Provide the (X, Y) coordinate of the cell's center where the given text is located.  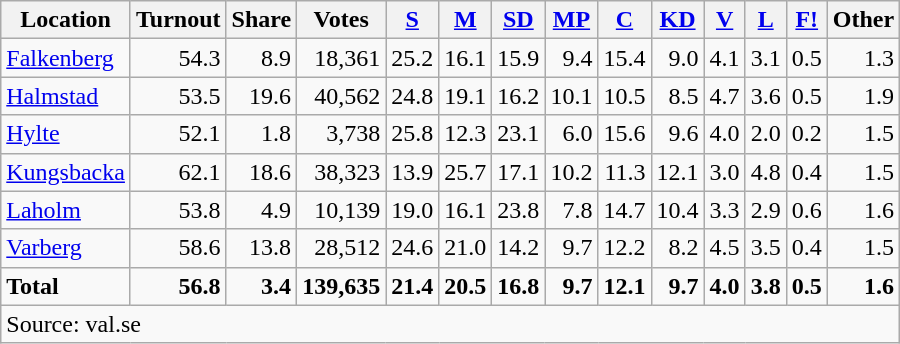
13.8 (262, 248)
0.2 (806, 134)
SD (518, 20)
21.0 (466, 248)
20.5 (466, 286)
15.4 (624, 58)
Kungsbacka (66, 172)
10.2 (572, 172)
17.1 (518, 172)
8.9 (262, 58)
15.9 (518, 58)
19.0 (412, 210)
1.8 (262, 134)
15.6 (624, 134)
53.5 (178, 96)
7.8 (572, 210)
4.7 (724, 96)
2.9 (766, 210)
Laholm (66, 210)
62.1 (178, 172)
4.9 (262, 210)
18,361 (342, 58)
2.0 (766, 134)
Location (66, 20)
0.6 (806, 210)
Other (863, 20)
KD (678, 20)
54.3 (178, 58)
M (466, 20)
Source: val.se (450, 324)
9.4 (572, 58)
Varberg (66, 248)
Votes (342, 20)
14.2 (518, 248)
10.4 (678, 210)
3.4 (262, 286)
3.8 (766, 286)
19.6 (262, 96)
25.8 (412, 134)
23.8 (518, 210)
53.8 (178, 210)
13.9 (412, 172)
21.4 (412, 286)
58.6 (178, 248)
38,323 (342, 172)
3,738 (342, 134)
4.5 (724, 248)
8.5 (678, 96)
12.3 (466, 134)
40,562 (342, 96)
Hylte (66, 134)
16.8 (518, 286)
L (766, 20)
12.2 (624, 248)
Total (66, 286)
52.1 (178, 134)
24.8 (412, 96)
9.6 (678, 134)
4.1 (724, 58)
MP (572, 20)
9.0 (678, 58)
Share (262, 20)
18.6 (262, 172)
F! (806, 20)
3.6 (766, 96)
Turnout (178, 20)
24.6 (412, 248)
25.2 (412, 58)
10.1 (572, 96)
25.7 (466, 172)
28,512 (342, 248)
Falkenberg (66, 58)
10.5 (624, 96)
3.3 (724, 210)
4.8 (766, 172)
Halmstad (66, 96)
3.1 (766, 58)
10,139 (342, 210)
23.1 (518, 134)
56.8 (178, 286)
6.0 (572, 134)
1.9 (863, 96)
V (724, 20)
C (624, 20)
16.2 (518, 96)
11.3 (624, 172)
14.7 (624, 210)
3.5 (766, 248)
S (412, 20)
19.1 (466, 96)
3.0 (724, 172)
139,635 (342, 286)
8.2 (678, 248)
1.3 (863, 58)
